Output the [x, y] coordinate of the center of the cell containing the given text.  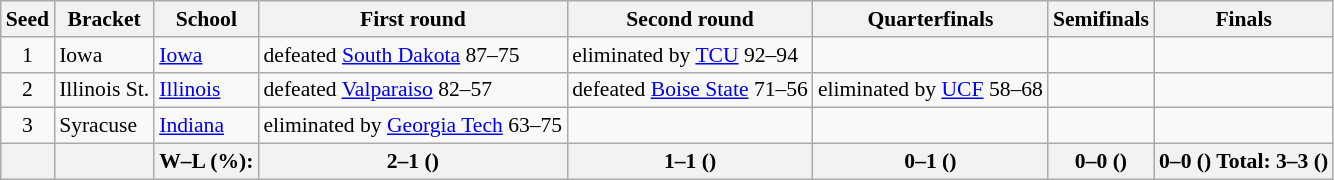
W–L (%): [206, 162]
eliminated by UCF 58–68 [930, 90]
defeated Valparaiso 82–57 [412, 90]
School [206, 19]
2–1 () [412, 162]
defeated Boise State 71–56 [690, 90]
First round [412, 19]
0–1 () [930, 162]
defeated South Dakota 87–75 [412, 55]
1 [28, 55]
Bracket [104, 19]
Finals [1244, 19]
0–0 () [1101, 162]
2 [28, 90]
Semifinals [1101, 19]
Second round [690, 19]
Seed [28, 19]
Illinois [206, 90]
1–1 () [690, 162]
3 [28, 126]
eliminated by TCU 92–94 [690, 55]
Illinois St. [104, 90]
eliminated by Georgia Tech 63–75 [412, 126]
Syracuse [104, 126]
Indiana [206, 126]
Quarterfinals [930, 19]
0–0 () Total: 3–3 () [1244, 162]
